Locate the cell with the specified text and output its [x, y] center coordinate. 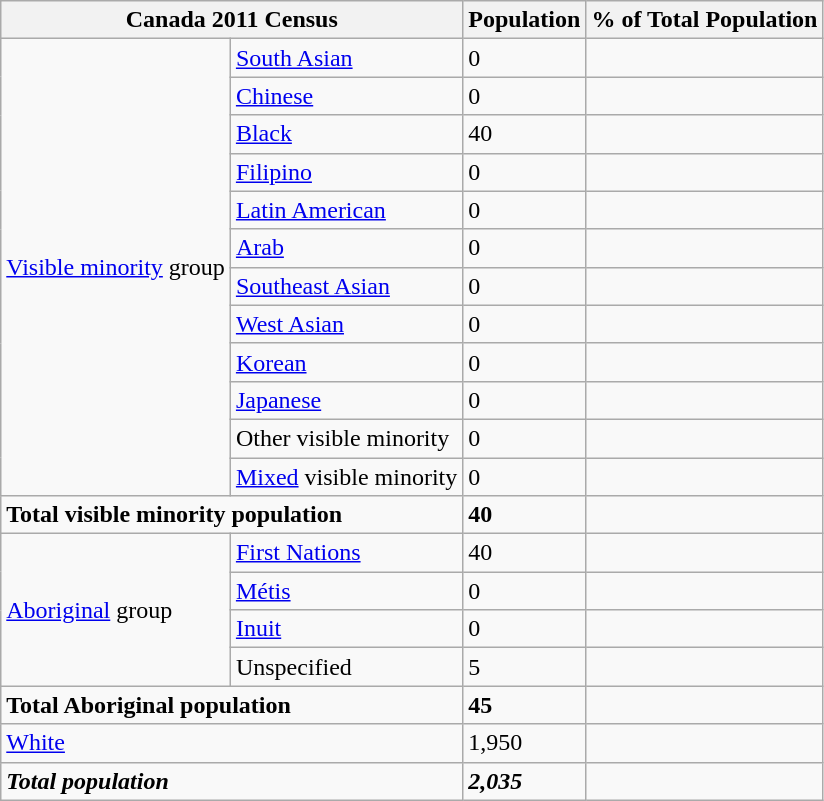
Black [346, 134]
Total population [232, 781]
Métis [346, 591]
Aboriginal group [116, 610]
White [232, 743]
South Asian [346, 58]
Canada 2011 Census [232, 20]
Unspecified [346, 667]
Total Aboriginal population [232, 705]
Mixed visible minority [346, 477]
Southeast Asian [346, 286]
5 [524, 667]
Total visible minority population [232, 515]
West Asian [346, 324]
First Nations [346, 553]
Other visible minority [346, 438]
Latin American [346, 210]
Filipino [346, 172]
Japanese [346, 400]
% of Total Population [704, 20]
1,950 [524, 743]
Chinese [346, 96]
Inuit [346, 629]
Korean [346, 362]
Arab [346, 248]
45 [524, 705]
Visible minority group [116, 268]
Population [524, 20]
2,035 [524, 781]
